Locate the cell with the specified text and output its (X, Y) center coordinate. 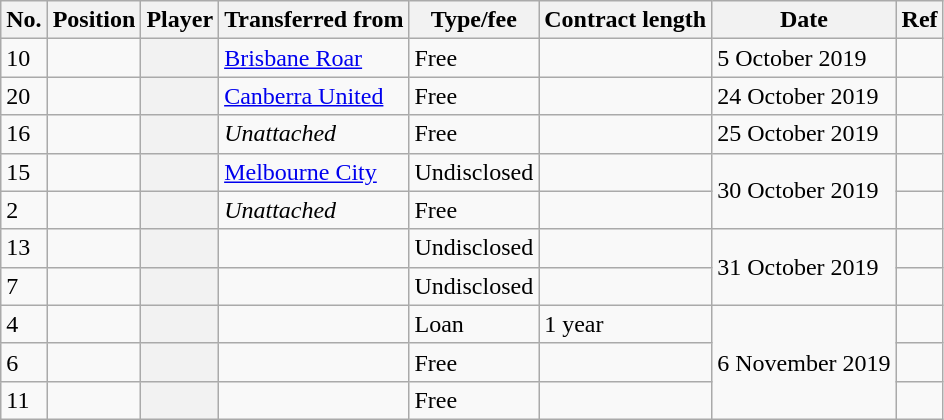
13 (24, 248)
15 (24, 172)
11 (24, 400)
20 (24, 96)
Type/fee (474, 20)
Date (804, 20)
No. (24, 20)
5 October 2019 (804, 58)
Transferred from (314, 20)
Brisbane Roar (314, 58)
6 November 2019 (804, 362)
Position (94, 20)
Canberra United (314, 96)
Melbourne City (314, 172)
24 October 2019 (804, 96)
Player (180, 20)
Contract length (626, 20)
6 (24, 362)
25 October 2019 (804, 134)
4 (24, 324)
31 October 2019 (804, 267)
2 (24, 210)
Ref (920, 20)
10 (24, 58)
7 (24, 286)
16 (24, 134)
30 October 2019 (804, 191)
1 year (626, 324)
Loan (474, 324)
